For the text-containing cell, return its midpoint in (X, Y) coordinate format. 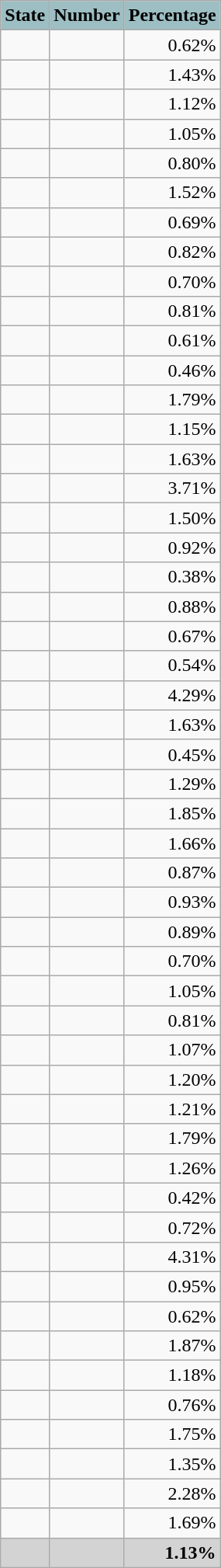
Number (87, 16)
0.95% (172, 1286)
4.29% (172, 695)
0.69% (172, 222)
1.21% (172, 1109)
0.54% (172, 666)
1.69% (172, 1523)
0.89% (172, 932)
Percentage (172, 16)
0.67% (172, 636)
1.07% (172, 1050)
1.12% (172, 104)
4.31% (172, 1257)
0.92% (172, 548)
1.13% (172, 1552)
0.61% (172, 340)
1.26% (172, 1168)
1.29% (172, 784)
1.50% (172, 518)
0.72% (172, 1227)
2.28% (172, 1493)
1.85% (172, 813)
State (25, 16)
0.93% (172, 902)
0.45% (172, 754)
1.35% (172, 1464)
0.38% (172, 577)
0.82% (172, 252)
0.76% (172, 1405)
1.15% (172, 429)
1.75% (172, 1434)
0.88% (172, 607)
1.18% (172, 1375)
3.71% (172, 488)
0.42% (172, 1198)
0.46% (172, 370)
1.66% (172, 843)
0.80% (172, 163)
1.87% (172, 1346)
1.20% (172, 1080)
1.43% (172, 75)
0.87% (172, 873)
1.52% (172, 193)
